Determine the [x, y] coordinate at the center of the cell enclosing the given text.  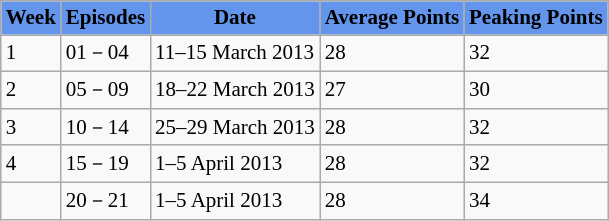
34 [536, 200]
Episodes [106, 18]
Week [31, 18]
18–22 March 2013 [235, 90]
Peaking Points [536, 18]
25–29 March 2013 [235, 126]
4 [31, 164]
20－21 [106, 200]
27 [392, 90]
2 [31, 90]
15－19 [106, 164]
10－14 [106, 126]
11–15 March 2013 [235, 54]
05－09 [106, 90]
Date [235, 18]
1 [31, 54]
30 [536, 90]
01－04 [106, 54]
Average Points [392, 18]
3 [31, 126]
